Extract the [x, y] coordinate from the center of the cell holding the provided text.  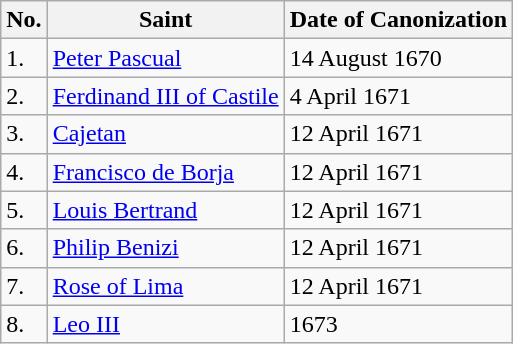
4. [24, 172]
2. [24, 96]
Louis Bertrand [166, 210]
Francisco de Borja [166, 172]
6. [24, 248]
7. [24, 286]
Leo III [166, 324]
5. [24, 210]
Ferdinand III of Castile [166, 96]
1673 [398, 324]
No. [24, 20]
4 April 1671 [398, 96]
Cajetan [166, 134]
Rose of Lima [166, 286]
Date of Canonization [398, 20]
14 August 1670 [398, 58]
Saint [166, 20]
8. [24, 324]
1. [24, 58]
Peter Pascual [166, 58]
Philip Benizi [166, 248]
3. [24, 134]
